Search for the cell housing the specified text and yield its (x, y) center coordinate. 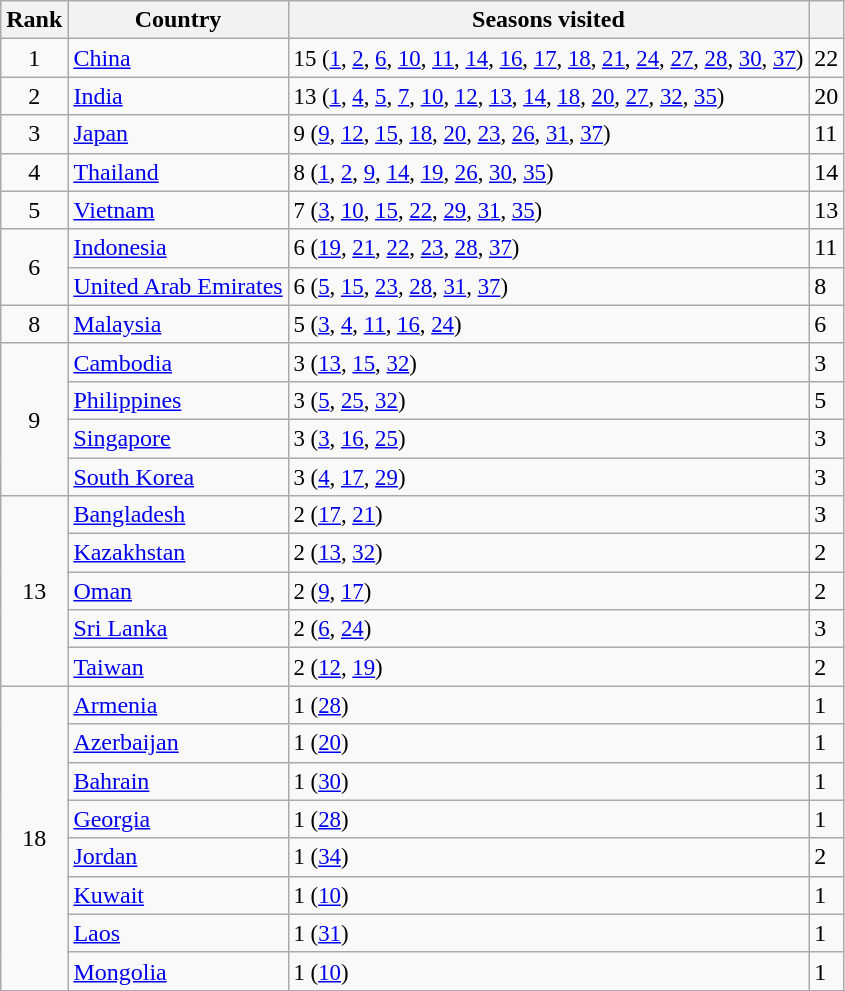
China (178, 58)
Taiwan (178, 667)
22 (826, 58)
13 (1, 4, 5, 7, 10, 12, 13, 14, 18, 20, 27, 32, 35) (548, 96)
20 (826, 96)
Thailand (178, 172)
Armenia (178, 705)
Kazakhstan (178, 553)
1 (31) (548, 933)
Vietnam (178, 210)
Cambodia (178, 362)
Malaysia (178, 324)
3 (5, 25, 32) (548, 400)
1 (20) (548, 743)
Mongolia (178, 971)
Laos (178, 933)
Rank (34, 20)
Jordan (178, 857)
2 (9, 17) (548, 591)
6 (5, 15, 23, 28, 31, 37) (548, 286)
5 (3, 4, 11, 16, 24) (548, 324)
India (178, 96)
15 (1, 2, 6, 10, 11, 14, 16, 17, 18, 21, 24, 27, 28, 30, 37) (548, 58)
Indonesia (178, 248)
2 (17, 21) (548, 515)
Bahrain (178, 781)
14 (826, 172)
Singapore (178, 438)
3 (4, 17, 29) (548, 477)
2 (12, 19) (548, 667)
Oman (178, 591)
Bangladesh (178, 515)
Seasons visited (548, 20)
1 (34) (548, 857)
7 (3, 10, 15, 22, 29, 31, 35) (548, 210)
United Arab Emirates (178, 286)
9 (9, 12, 15, 18, 20, 23, 26, 31, 37) (548, 134)
8 (1, 2, 9, 14, 19, 26, 30, 35) (548, 172)
Azerbaijan (178, 743)
Philippines (178, 400)
1 (30) (548, 781)
2 (13, 32) (548, 553)
Sri Lanka (178, 629)
9 (34, 419)
6 (19, 21, 22, 23, 28, 37) (548, 248)
4 (34, 172)
Kuwait (178, 895)
Georgia (178, 819)
South Korea (178, 477)
3 (13, 15, 32) (548, 362)
2 (6, 24) (548, 629)
Country (178, 20)
Japan (178, 134)
18 (34, 838)
3 (3, 16, 25) (548, 438)
